Output the (x, y) coordinate of the center of the cell containing the given text.  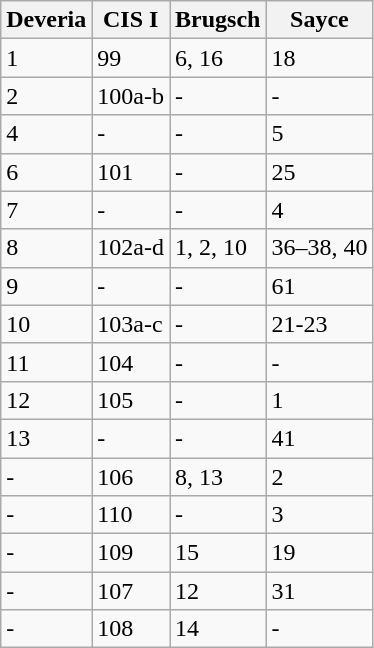
10 (46, 324)
Deveria (46, 20)
19 (320, 553)
9 (46, 286)
25 (320, 172)
CIS I (131, 20)
106 (131, 477)
100a-b (131, 96)
8, 13 (218, 477)
105 (131, 400)
107 (131, 591)
8 (46, 248)
21-23 (320, 324)
Brugsch (218, 20)
110 (131, 515)
Sayce (320, 20)
41 (320, 438)
109 (131, 553)
6, 16 (218, 58)
6 (46, 172)
1, 2, 10 (218, 248)
101 (131, 172)
14 (218, 629)
3 (320, 515)
18 (320, 58)
7 (46, 210)
31 (320, 591)
61 (320, 286)
15 (218, 553)
104 (131, 362)
102a-d (131, 248)
11 (46, 362)
13 (46, 438)
99 (131, 58)
36–38, 40 (320, 248)
103a-c (131, 324)
5 (320, 134)
108 (131, 629)
